Output the (x, y) coordinate of the center of the cell containing the given text.  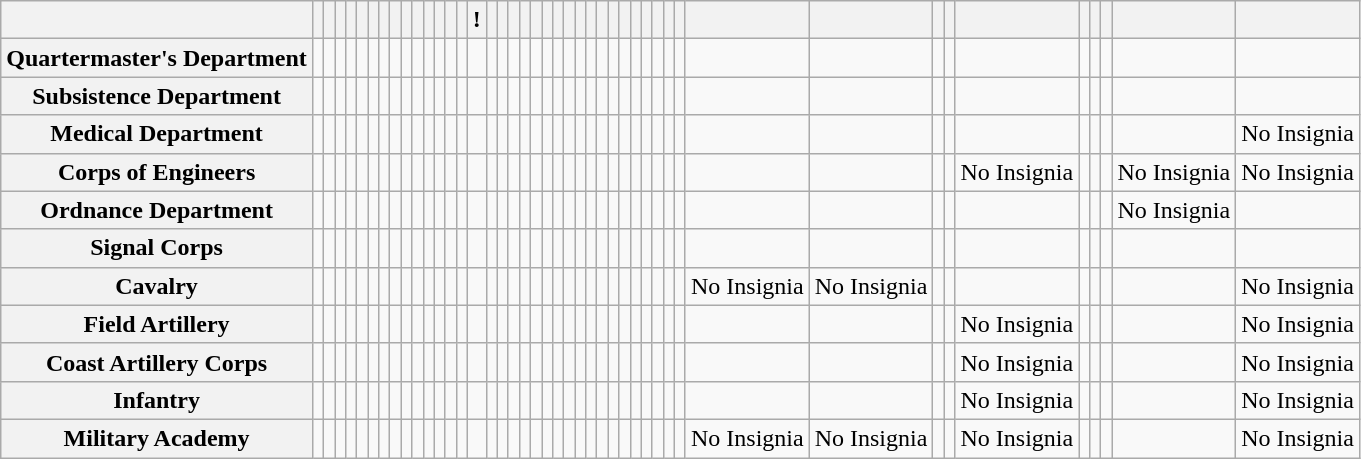
! (476, 20)
Infantry (157, 400)
Cavalry (157, 286)
Military Academy (157, 438)
Field Artillery (157, 324)
Corps of Engineers (157, 172)
Coast Artillery Corps (157, 362)
Subsistence Department (157, 96)
Signal Corps (157, 248)
Ordnance Department (157, 210)
Medical Department (157, 134)
Quartermaster's Department (157, 58)
